Search for the cell housing the specified text and yield its (x, y) center coordinate. 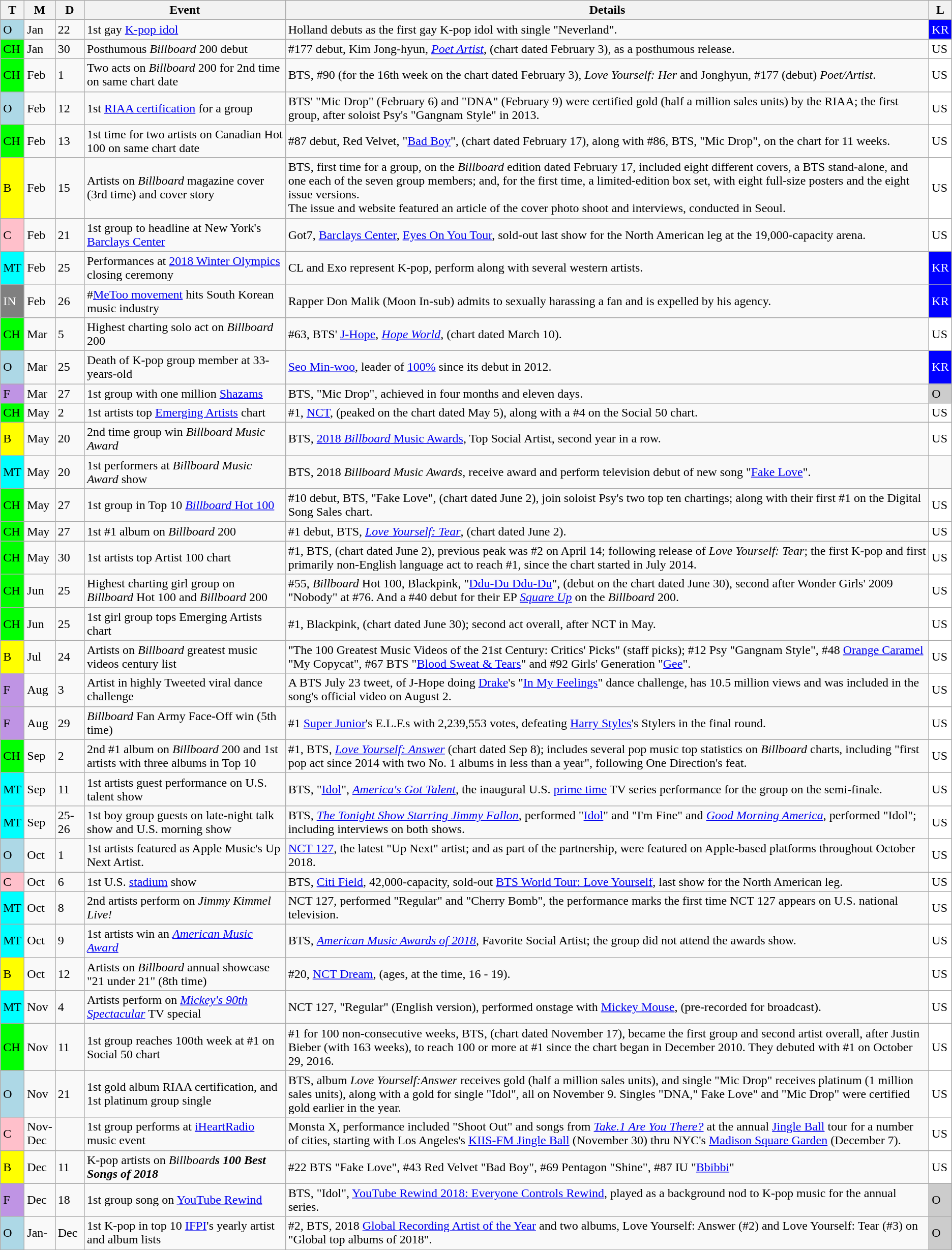
1st U.S. stadium show (185, 881)
3 (69, 690)
BTS, American Music Awards of 2018, Favorite Social Artist; the group did not attend the awards show. (607, 941)
Artist in highly Tweeted viral dance challenge (185, 690)
Rapper Don Malik (Moon In-sub) admits to sexually harassing a fan and is expelled by his agency. (607, 301)
13 (69, 141)
2nd time group win Billboard Music Award (185, 439)
1st girl group tops Emerging Artists chart (185, 623)
1st artists top Emerging Artists chart (185, 413)
#20, NCT Dream, (ages, at the time, 16 - 19). (607, 974)
BTS, 2018 Billboard Music Awards, Top Social Artist, second year in a row. (607, 439)
Two acts on Billboard 200 for 2nd time on same chart date (185, 75)
1st group reaches 100th week at #1 on Social 50 chart (185, 1047)
Event (185, 10)
18 (69, 1200)
Seo Min-woo, leader of 100% since its debut in 2012. (607, 367)
Highest charting solo act on Billboard 200 (185, 334)
Artists on Billboard greatest music videos century list (185, 657)
Billboard Fan Army Face-Off win (5th time) (185, 723)
#1 Super Junior's E.L.F.s with 2,239,553 votes, defeating Harry Styles's Stylers in the final round. (607, 723)
1st K-pop in top 10 IFPI's yearly artist and album lists (185, 1233)
6 (69, 881)
1st group performs at iHeartRadio music event (185, 1134)
IN (12, 301)
BTS, 2018 Billboard Music Awards, receive award and perform television debut of new song "Fake Love". (607, 472)
Jan- (40, 1233)
5 (69, 334)
1st artists guest performance on U.S. talent show (185, 789)
Jul (40, 657)
1st artists win an American Music Award (185, 941)
BTS, #90 (for the 16th week on the chart dated February 3), Love Yourself: Her and Jonghyun, #177 (debut) Poet/Artist. (607, 75)
4 (69, 1007)
22 (69, 29)
BTS, "Idol", YouTube Rewind 2018: Everyone Controls Rewind, played as a background nod to K-pop music for the annual series. (607, 1200)
15 (69, 188)
T (12, 10)
NCT 127, "Regular" (English version), performed onstage with Mickey Mouse, (pre-recorded for broadcast). (607, 1007)
29 (69, 723)
K-pop artists on Billboards 100 Best Songs of 2018 (185, 1167)
#22 BTS "Fake Love", #43 Red Velvet "Bad Boy", #69 Pentagon "Shine", #87 IU "Bbibbi" (607, 1167)
1st group with one million Shazams (185, 393)
8 (69, 908)
Got7, Barclays Center, Eyes On You Tour, sold-out last show for the North American leg at the 19,000-capacity arena. (607, 235)
Details (607, 10)
M (40, 10)
Artists on Billboard magazine cover (3rd time) and cover story (185, 188)
1st gay K-pop idol (185, 29)
Artists on Billboard annual showcase "21 under 21" (8th time) (185, 974)
#87 debut, Red Velvet, "Bad Boy", (chart dated February 17), along with #86, BTS, "Mic Drop", on the chart for 11 weeks. (607, 141)
Performances at 2018 Winter Olympics closing ceremony (185, 267)
26 (69, 301)
BTS, "Mic Drop", achieved in four months and eleven days. (607, 393)
1st artists top Artist 100 chart (185, 557)
24 (69, 657)
Artists perform on Mickey's 90th Spectacular TV special (185, 1007)
#177 debut, Kim Jong-hyun, Poet Artist, (chart dated February 3), as a posthumous release. (607, 49)
Holland debuts as the first gay K-pop idol with single "Neverland". (607, 29)
1st RIAA certification for a group (185, 108)
1st performers at Billboard Music Award show (185, 472)
9 (69, 941)
1st boy group guests on late-night talk show and U.S. morning show (185, 822)
#63, BTS' J-Hope, Hope World, (chart dated March 10). (607, 334)
Nov-Dec (40, 1134)
2nd artists perform on Jimmy Kimmel Live! (185, 908)
1st group in Top 10 Billboard Hot 100 (185, 505)
#1, Blackpink, (chart dated June 30); second act overall, after NCT in May. (607, 623)
#1, NCT, (peaked on the chart dated May 5), along with a #4 on the Social 50 chart. (607, 413)
25-26 (69, 822)
1st gold album RIAA certification, and 1st platinum group single (185, 1094)
NCT 127, the latest "Up Next" artist; and as part of the partnership, were featured on Apple-based platforms throughout October 2018. (607, 855)
CL and Exo represent K-pop, perform along with several western artists. (607, 267)
Posthumous Billboard 200 debut (185, 49)
#MeToo movement hits South Korean music industry (185, 301)
Death of K-pop group member at 33-years-old (185, 367)
BTS, Citi Field, 42,000-capacity, sold-out BTS World Tour: Love Yourself, last show for the North American leg. (607, 881)
1st artists featured as Apple Music's Up Next Artist. (185, 855)
NCT 127, performed "Regular" and "Cherry Bomb", the performance marks the first time NCT 127 appears on U.S. national television. (607, 908)
1st group song on YouTube Rewind (185, 1200)
1st time for two artists on Canadian Hot 100 on same chart date (185, 141)
1st #1 album on Billboard 200 (185, 531)
1st group to headline at New York's Barclays Center (185, 235)
BTS, "Idol", America's Got Talent, the inaugural U.S. prime time TV series performance for the group on the semi-finale. (607, 789)
#1 debut, BTS, Love Yourself: Tear, (chart dated June 2). (607, 531)
Highest charting girl group on Billboard Hot 100 and Billboard 200 (185, 591)
L (940, 10)
2nd #1 album on Billboard 200 and 1st artists with three albums in Top 10 (185, 756)
D (69, 10)
